For the text-containing cell, return its midpoint in [x, y] coordinate format. 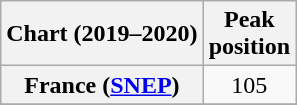
Peakposition [249, 34]
France (SNEP) [102, 85]
Chart (2019–2020) [102, 34]
105 [249, 85]
